Capture the cell that displays the provided text and extract its (X, Y) central coordinate. 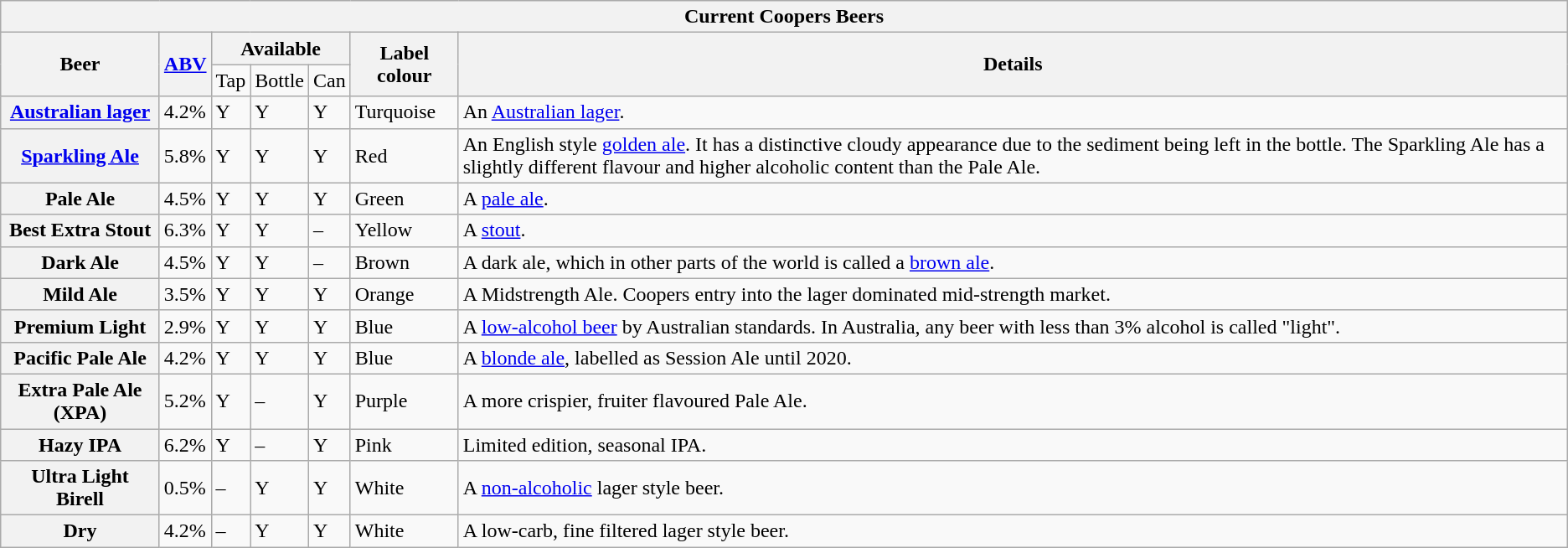
Pale Ale (80, 199)
Purple (404, 401)
Pacific Pale Ale (80, 358)
Bottle (280, 80)
A more crispier, fruiter flavoured Pale Ale. (1013, 401)
Tap (231, 80)
Extra Pale Ale (XPA) (80, 401)
A Midstrength Ale. Coopers entry into the lager dominated mid-strength market. (1013, 294)
Sparkling Ale (80, 156)
Beer (80, 65)
Red (404, 156)
Current Coopers Beers (784, 17)
2.9% (185, 326)
Turquoise (404, 112)
6.3% (185, 230)
5.2% (185, 401)
6.2% (185, 445)
Can (330, 80)
A low-alcohol beer by Australian standards. In Australia, any beer with less than 3% alcohol is called "light". (1013, 326)
Label colour (404, 65)
An Australian lager. (1013, 112)
A dark ale, which in other parts of the world is called a brown ale. (1013, 262)
Details (1013, 65)
Dry (80, 531)
A pale ale. (1013, 199)
Ultra Light Birell (80, 488)
Green (404, 199)
A low-carb, fine filtered lager style beer. (1013, 531)
A blonde ale, labelled as Session Ale until 2020. (1013, 358)
Orange (404, 294)
Hazy IPA (80, 445)
Best Extra Stout (80, 230)
Dark Ale (80, 262)
ABV (185, 65)
Available (281, 49)
5.8% (185, 156)
A non-alcoholic lager style beer. (1013, 488)
Australian lager (80, 112)
Premium Light (80, 326)
Brown (404, 262)
Pink (404, 445)
Mild Ale (80, 294)
3.5% (185, 294)
Limited edition, seasonal IPA. (1013, 445)
A stout. (1013, 230)
0.5% (185, 488)
Yellow (404, 230)
